Return the (X, Y) coordinate for the center point of the cell that contains the specified text.  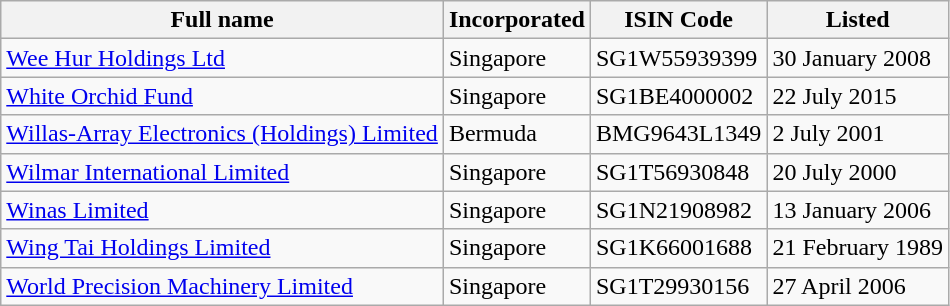
Winas Limited (222, 210)
Willas-Array Electronics (Holdings) Limited (222, 134)
Wing Tai Holdings Limited (222, 248)
ISIN Code (678, 20)
White Orchid Fund (222, 96)
SG1BE4000002 (678, 96)
SG1T56930848 (678, 172)
SG1N21908982 (678, 210)
Wee Hur Holdings Ltd (222, 58)
SG1K66001688 (678, 248)
Wilmar International Limited (222, 172)
Full name (222, 20)
30 January 2008 (858, 58)
SG1T29930156 (678, 286)
21 February 1989 (858, 248)
Listed (858, 20)
20 July 2000 (858, 172)
13 January 2006 (858, 210)
BMG9643L1349 (678, 134)
World Precision Machinery Limited (222, 286)
SG1W55939399 (678, 58)
27 April 2006 (858, 286)
22 July 2015 (858, 96)
Incorporated (516, 20)
Bermuda (516, 134)
2 July 2001 (858, 134)
